Provide the [X, Y] coordinate of the cell's center where the given text is located.  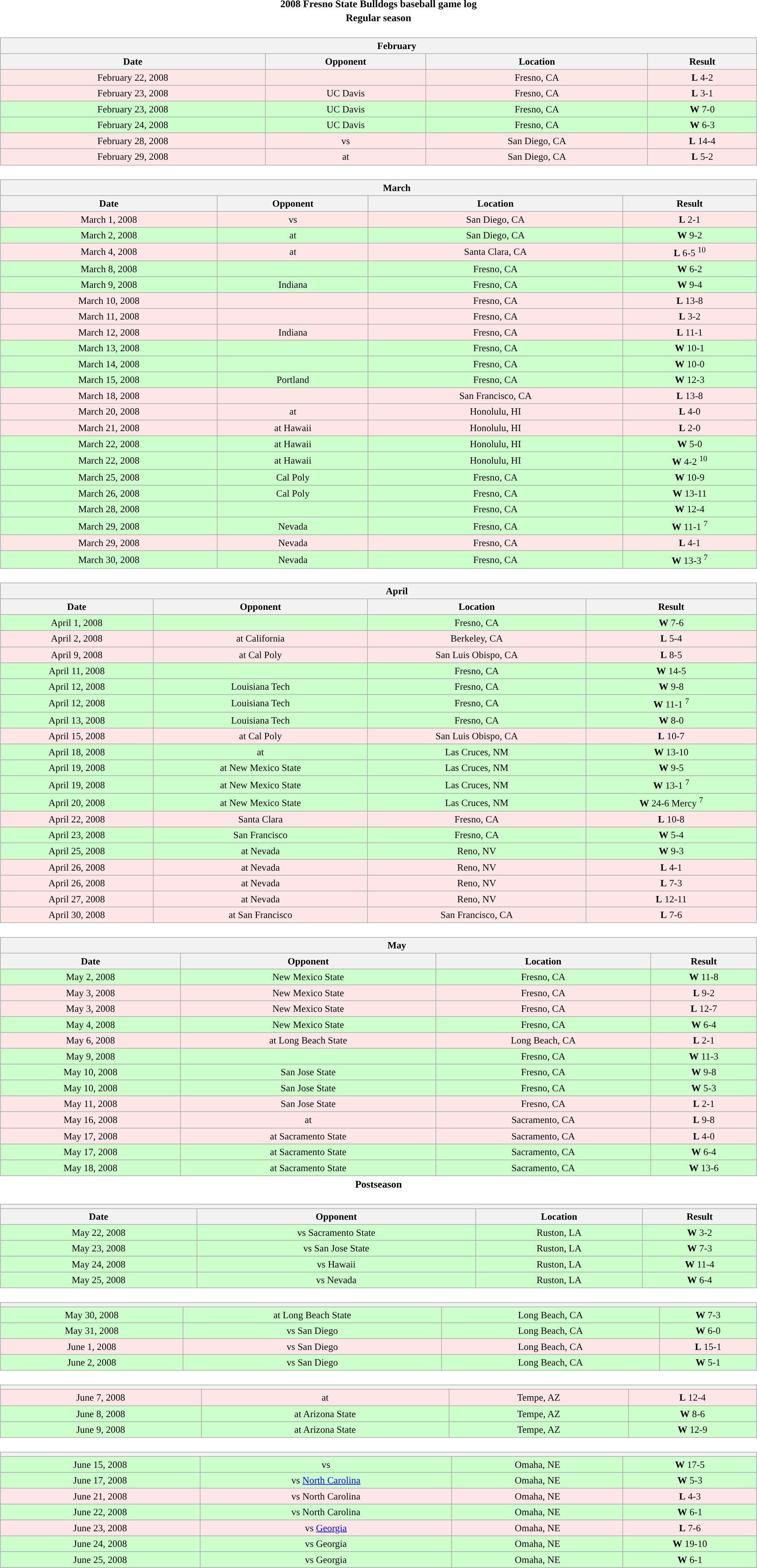
W 9-4 [689, 285]
February 22, 2008 [133, 77]
L 6-5 10 [689, 252]
April 27, 2008 [77, 899]
March 28, 2008 [109, 509]
W 13-3 7 [689, 560]
W 6-0 [708, 1331]
March 10, 2008 [109, 300]
June 21, 2008 [101, 1496]
at San Francisco [261, 915]
W 19-10 [690, 1544]
April 25, 2008 [77, 851]
May 16, 2008 [90, 1120]
W 9-3 [672, 851]
W 7-6 [672, 623]
W 10-1 [689, 348]
W 6-3 [702, 125]
April 11, 2008 [77, 671]
March 11, 2008 [109, 317]
February [378, 46]
L 3-1 [702, 93]
W 9-5 [672, 768]
L 15-1 [708, 1347]
May 9, 2008 [90, 1057]
W 12-3 [689, 380]
W 13-10 [672, 752]
March 20, 2008 [109, 412]
April 13, 2008 [77, 720]
May 6, 2008 [90, 1041]
W 3-2 [700, 1232]
L 3-2 [689, 317]
W 4-2 10 [689, 460]
W 12-9 [692, 1429]
April 22, 2008 [77, 820]
March 8, 2008 [109, 269]
June 17, 2008 [101, 1480]
June 9, 2008 [101, 1429]
L 5-2 [702, 157]
June 2, 2008 [92, 1363]
May 18, 2008 [90, 1168]
June 1, 2008 [92, 1347]
W 6-2 [689, 269]
March 4, 2008 [109, 252]
May 23, 2008 [99, 1248]
March 13, 2008 [109, 348]
March 25, 2008 [109, 477]
L 12-7 [704, 1009]
W 14-5 [672, 671]
March 15, 2008 [109, 380]
W 9-2 [689, 235]
February 24, 2008 [133, 125]
W 11-4 [700, 1264]
April 20, 2008 [77, 803]
May 31, 2008 [92, 1331]
W 5-0 [689, 444]
vs Sacramento State [336, 1232]
February 28, 2008 [133, 141]
W 5-1 [708, 1363]
L 10-7 [672, 736]
W 7-0 [702, 109]
W 10-0 [689, 364]
April [378, 591]
L 4-3 [690, 1496]
L 10-8 [672, 820]
vs Nevada [336, 1280]
May 4, 2008 [90, 1024]
March 2, 2008 [109, 235]
March 12, 2008 [109, 332]
April 30, 2008 [77, 915]
W 12-4 [689, 509]
June 23, 2008 [101, 1528]
Santa Clara, CA [496, 252]
W 5-4 [672, 835]
April 15, 2008 [77, 736]
March 26, 2008 [109, 493]
June 15, 2008 [101, 1464]
L 4-2 [702, 77]
L 2-0 [689, 428]
March 30, 2008 [109, 560]
June 25, 2008 [101, 1560]
May 30, 2008 [92, 1315]
June 24, 2008 [101, 1544]
June 22, 2008 [101, 1512]
W 13-11 [689, 493]
March 9, 2008 [109, 285]
May 24, 2008 [99, 1264]
April 18, 2008 [77, 752]
W 8-0 [672, 720]
L 12-4 [692, 1398]
L 9-8 [704, 1120]
W 13-1 7 [672, 784]
March 14, 2008 [109, 364]
L 5-4 [672, 639]
Santa Clara [261, 820]
May 11, 2008 [90, 1104]
May 2, 2008 [90, 977]
March [378, 187]
February 29, 2008 [133, 157]
April 9, 2008 [77, 655]
Berkeley, CA [477, 639]
May [378, 945]
March 1, 2008 [109, 219]
W 11-8 [704, 977]
San Francisco [261, 835]
April 1, 2008 [77, 623]
L 11-1 [689, 332]
L 7-3 [672, 883]
vs San Jose State [336, 1248]
W 8-6 [692, 1414]
April 2, 2008 [77, 639]
May 25, 2008 [99, 1280]
W 11-3 [704, 1057]
W 17-5 [690, 1464]
June 8, 2008 [101, 1414]
April 23, 2008 [77, 835]
March 18, 2008 [109, 396]
W 13-6 [704, 1168]
March 21, 2008 [109, 428]
June 7, 2008 [101, 1398]
L 12-11 [672, 899]
L 8-5 [672, 655]
L 14-4 [702, 141]
at California [261, 639]
vs Hawaii [336, 1264]
W 10-9 [689, 477]
L 9-2 [704, 993]
W 24-6 Mercy 7 [672, 803]
Portland [293, 380]
May 22, 2008 [99, 1232]
